Return (X, Y) of the center of cell containing provided text 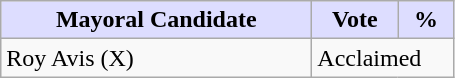
Acclaimed (383, 58)
Roy Avis (X) (156, 58)
Vote (355, 20)
% (426, 20)
Mayoral Candidate (156, 20)
